Determine the [X, Y] coordinate at the center of the cell enclosing the given text.  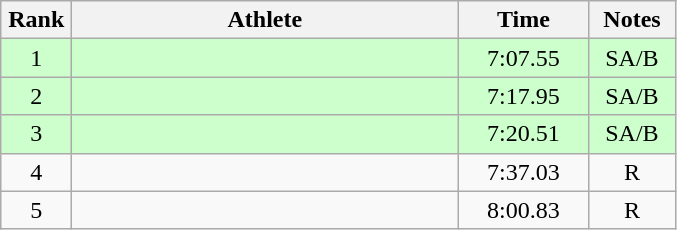
3 [36, 134]
Athlete [265, 20]
Notes [632, 20]
7:37.03 [524, 172]
2 [36, 96]
7:20.51 [524, 134]
7:17.95 [524, 96]
5 [36, 210]
4 [36, 172]
1 [36, 58]
8:00.83 [524, 210]
Time [524, 20]
7:07.55 [524, 58]
Rank [36, 20]
